Return the (x, y) coordinate for the center point of the cell that contains the specified text.  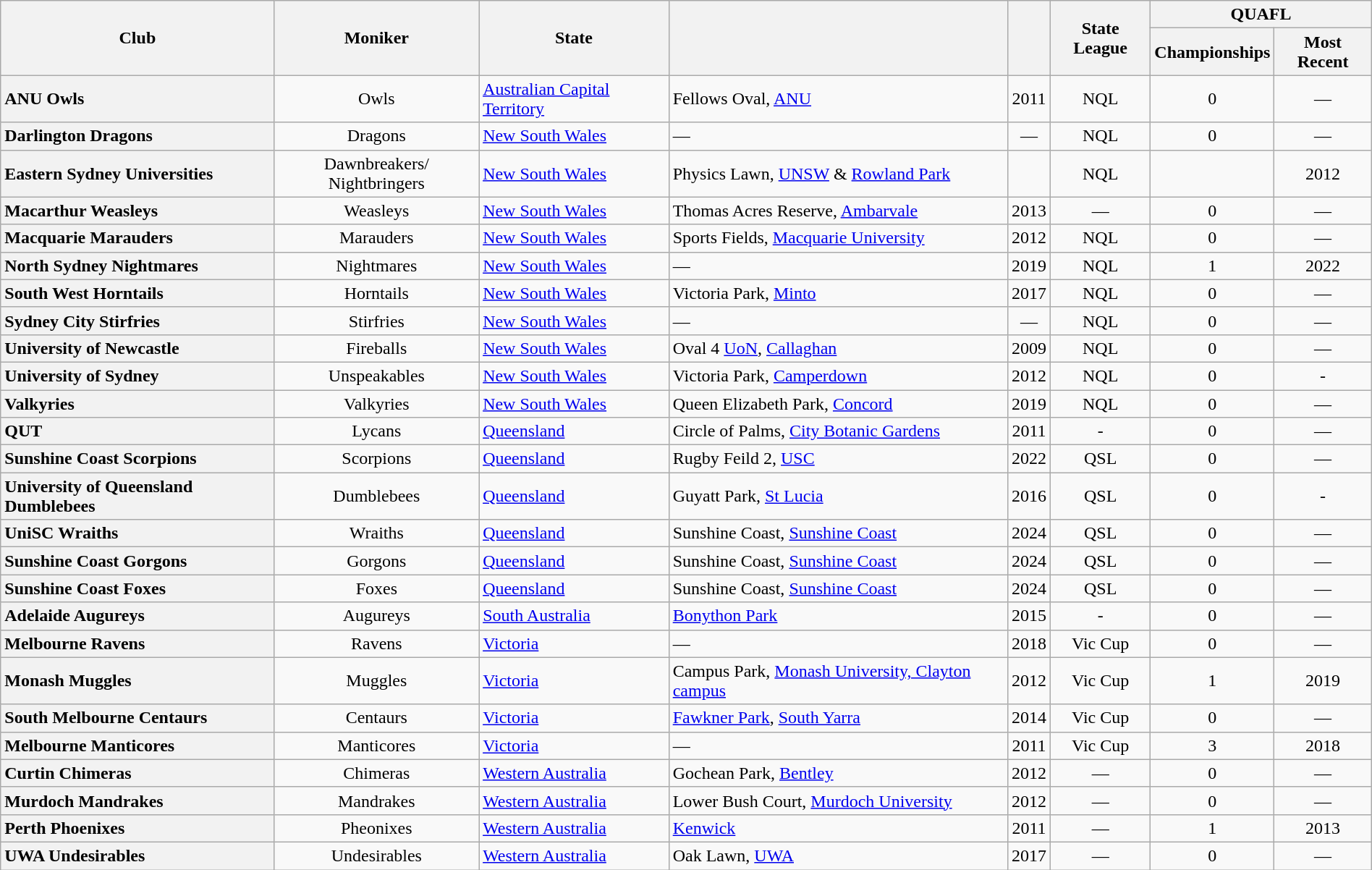
University of Queensland Dumblebees (137, 497)
Manticores (376, 746)
Queen Elizabeth Park, Concord (838, 403)
State (575, 38)
UWA Undesirables (137, 856)
Mandrakes (376, 801)
Bonython Park (838, 616)
QUAFL (1261, 14)
Victoria Park, Minto (838, 293)
Victoria Park, Camperdown (838, 376)
University of Sydney (137, 376)
Chimeras (376, 773)
Owls (376, 98)
Circle of Palms, City Botanic Gardens (838, 431)
2009 (1029, 348)
Sydney City Stirfries (137, 321)
Oak Lawn, UWA (838, 856)
Dumblebees (376, 497)
Moniker (376, 38)
QUT (137, 431)
Undesirables (376, 856)
Muggles (376, 680)
Gochean Park, Bentley (838, 773)
3 (1213, 746)
Foxes (376, 588)
Melbourne Manticores (137, 746)
Gorgons (376, 561)
Nightmares (376, 266)
South Australia (575, 616)
Ravens (376, 643)
Sunshine Coast Gorgons (137, 561)
Thomas Acres Reserve, Ambarvale (838, 211)
Sunshine Coast Foxes (137, 588)
Sports Fields, Macquarie University (838, 238)
Macarthur Weasleys (137, 211)
Championships (1213, 52)
Sunshine Coast Scorpions (137, 459)
South West Horntails (137, 293)
State League (1101, 38)
Dawnbreakers/ Nightbringers (376, 174)
Monash Muggles (137, 680)
Campus Park, Monash University, Clayton campus (838, 680)
2014 (1029, 718)
Fireballs (376, 348)
Horntails (376, 293)
Pheonixes (376, 828)
Macquarie Marauders (137, 238)
Murdoch Mandrakes (137, 801)
2016 (1029, 497)
Lycans (376, 431)
Guyatt Park, St Lucia (838, 497)
Physics Lawn, UNSW & Rowland Park (838, 174)
South Melbourne Centaurs (137, 718)
Perth Phoenixes (137, 828)
Oval 4 UoN, Callaghan (838, 348)
University of Newcastle (137, 348)
2015 (1029, 616)
Curtin Chimeras (137, 773)
Wraiths (376, 533)
Stirfries (376, 321)
Centaurs (376, 718)
Fawkner Park, South Yarra (838, 718)
Unspeakables (376, 376)
Most Recent (1323, 52)
Lower Bush Court, Murdoch University (838, 801)
ANU Owls (137, 98)
Dragons (376, 136)
Melbourne Ravens (137, 643)
Australian Capital Territory (575, 98)
Marauders (376, 238)
Adelaide Augureys (137, 616)
North Sydney Nightmares (137, 266)
Weasleys (376, 211)
Club (137, 38)
Darlington Dragons (137, 136)
Kenwick (838, 828)
UniSC Wraiths (137, 533)
Fellows Oval, ANU (838, 98)
Rugby Feild 2, USC (838, 459)
Eastern Sydney Universities (137, 174)
Augureys (376, 616)
Scorpions (376, 459)
